Search for the cell housing the specified text and yield its [X, Y] center coordinate. 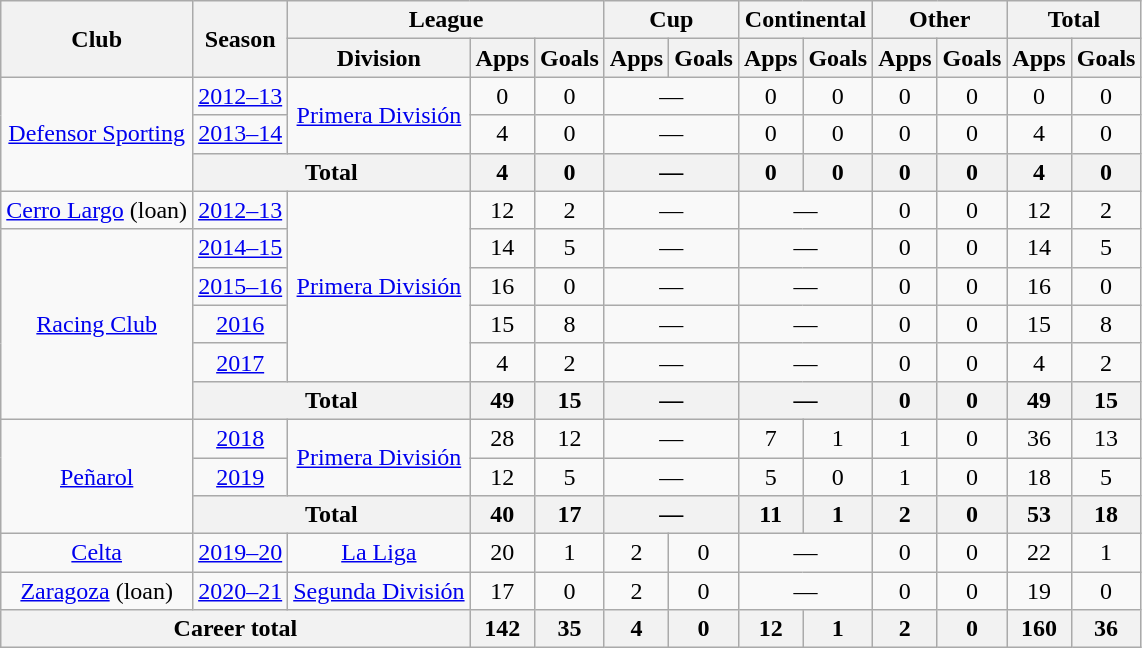
Division [379, 58]
Career total [236, 629]
Other [940, 20]
7 [770, 438]
2019 [240, 477]
22 [1039, 553]
Zaragoza (loan) [97, 591]
35 [570, 629]
Cerro Largo (loan) [97, 210]
Peñarol [97, 476]
Continental [805, 20]
2016 [240, 324]
Season [240, 39]
Racing Club [97, 324]
Celta [97, 553]
2020–21 [240, 591]
19 [1039, 591]
2019–20 [240, 553]
142 [502, 629]
Club [97, 39]
2017 [240, 362]
2015–16 [240, 286]
160 [1039, 629]
20 [502, 553]
Segunda División [379, 591]
53 [1039, 515]
La Liga [379, 553]
28 [502, 438]
2014–15 [240, 248]
2013–14 [240, 134]
13 [1106, 438]
Cup [671, 20]
11 [770, 515]
40 [502, 515]
2018 [240, 438]
Defensor Sporting [97, 134]
League [446, 20]
